From the cell containing the given text, extract its center point as (x, y) coordinate. 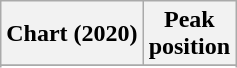
Chart (2020) (72, 34)
Peak position (189, 34)
